Extract the (x, y) coordinate from the center of the cell holding the provided text.  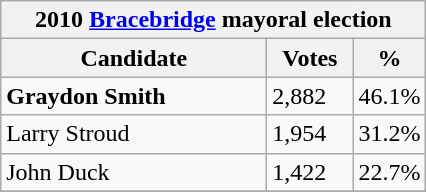
% (390, 58)
22.7% (390, 172)
2010 Bracebridge mayoral election (214, 20)
Candidate (134, 58)
31.2% (390, 134)
46.1% (390, 96)
1,954 (310, 134)
2,882 (310, 96)
John Duck (134, 172)
Votes (310, 58)
Larry Stroud (134, 134)
Graydon Smith (134, 96)
1,422 (310, 172)
